Detect which cell encompasses the target text, then output its [X, Y] center coordinate. 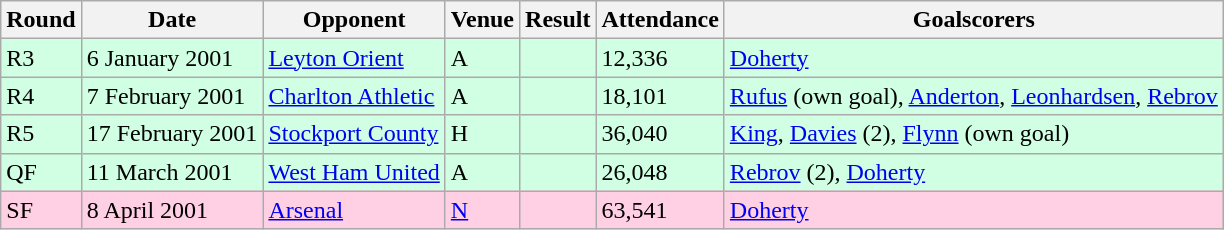
Charlton Athletic [354, 96]
8 April 2001 [172, 210]
Venue [482, 20]
7 February 2001 [172, 96]
26,048 [660, 172]
Stockport County [354, 134]
West Ham United [354, 172]
SF [41, 210]
36,040 [660, 134]
6 January 2001 [172, 58]
Arsenal [354, 210]
R5 [41, 134]
N [482, 210]
Opponent [354, 20]
Date [172, 20]
Goalscorers [974, 20]
17 February 2001 [172, 134]
Leyton Orient [354, 58]
12,336 [660, 58]
Rufus (own goal), Anderton, Leonhardsen, Rebrov [974, 96]
King, Davies (2), Flynn (own goal) [974, 134]
Round [41, 20]
R4 [41, 96]
Result [558, 20]
H [482, 134]
18,101 [660, 96]
Rebrov (2), Doherty [974, 172]
63,541 [660, 210]
Attendance [660, 20]
QF [41, 172]
R3 [41, 58]
11 March 2001 [172, 172]
